Return [x, y] of the center of cell containing provided text 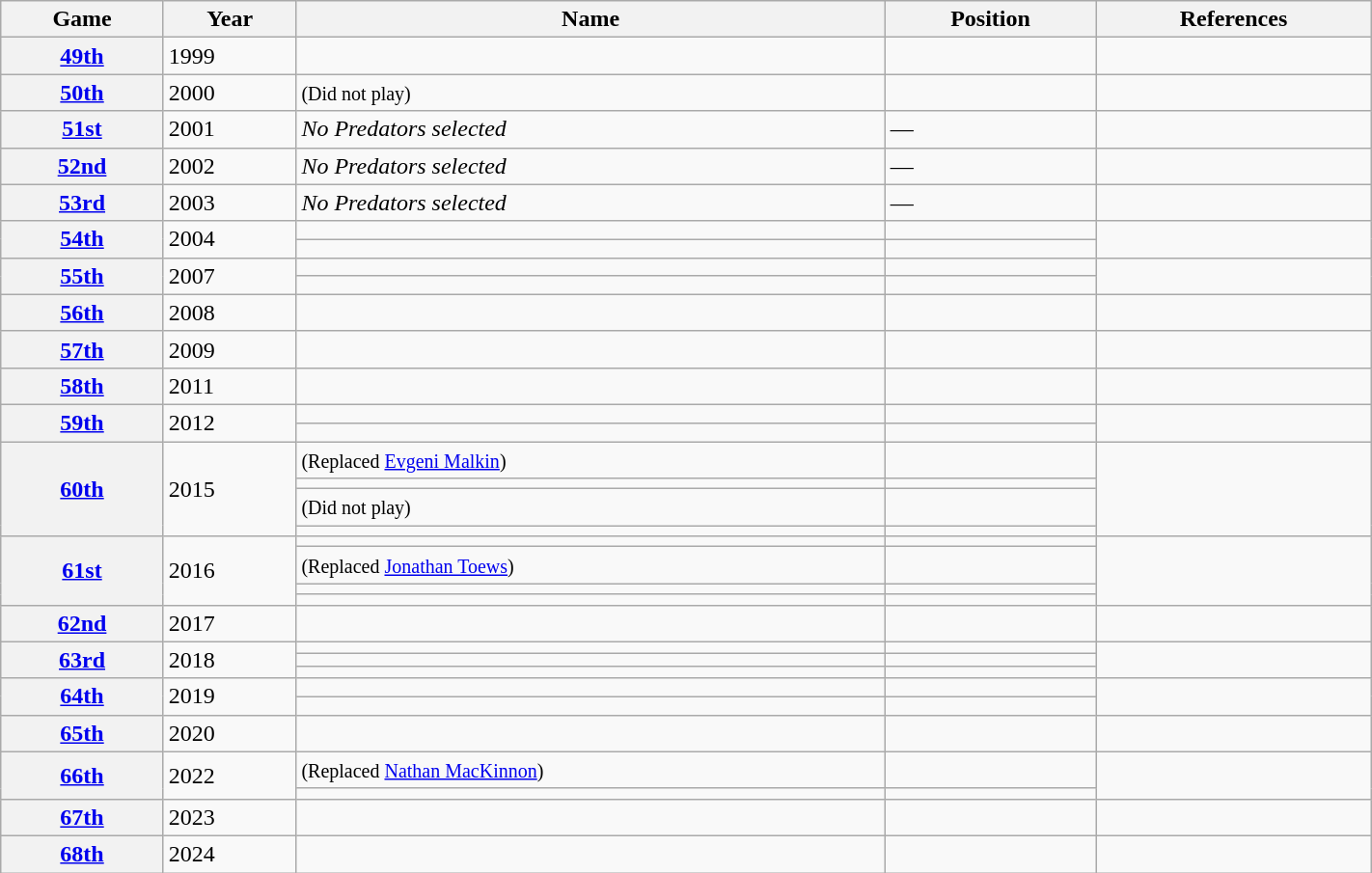
2001 [230, 129]
49th [83, 56]
(Replaced Nathan MacKinnon) [590, 770]
2004 [230, 239]
51st [83, 129]
52nd [83, 166]
2002 [230, 166]
1999 [230, 56]
Year [230, 19]
57th [83, 349]
2007 [230, 276]
53rd [83, 203]
58th [83, 386]
65th [83, 733]
(Replaced Jonathan Toews) [590, 565]
61st [83, 571]
2017 [230, 623]
55th [83, 276]
Game [83, 19]
2023 [230, 817]
50th [83, 93]
2011 [230, 386]
59th [83, 423]
Name [590, 19]
2024 [230, 854]
62nd [83, 623]
Position [990, 19]
2019 [230, 696]
68th [83, 854]
2022 [230, 776]
References [1234, 19]
2000 [230, 93]
2015 [230, 489]
66th [83, 776]
2003 [230, 203]
2008 [230, 313]
56th [83, 313]
2016 [230, 571]
67th [83, 817]
2018 [230, 660]
2020 [230, 733]
(Replaced Evgeni Malkin) [590, 460]
64th [83, 696]
2012 [230, 423]
2009 [230, 349]
54th [83, 239]
60th [83, 489]
63rd [83, 660]
